Capture the cell that displays the provided text and extract its (X, Y) central coordinate. 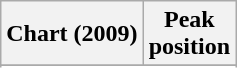
Chart (2009) (72, 34)
Peakposition (189, 34)
